Search for the cell housing the specified text and yield its [x, y] center coordinate. 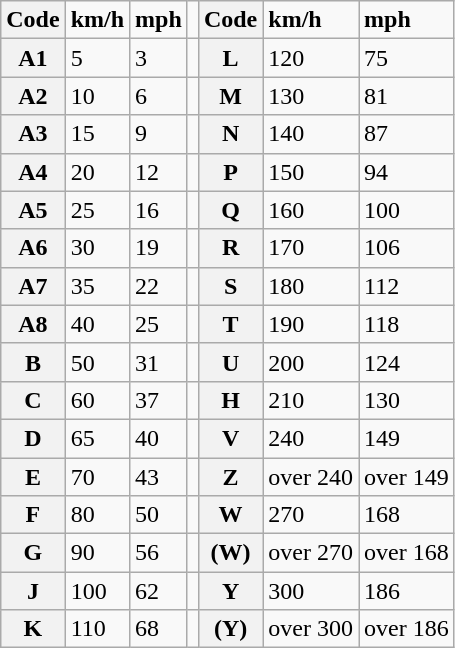
A4 [33, 172]
150 [311, 172]
over 240 [311, 477]
V [230, 438]
over 270 [311, 553]
Z [230, 477]
12 [159, 172]
A3 [33, 134]
T [230, 324]
81 [407, 96]
190 [311, 324]
H [230, 400]
A2 [33, 96]
Q [230, 210]
22 [159, 286]
35 [97, 286]
E [33, 477]
160 [311, 210]
P [230, 172]
over 168 [407, 553]
31 [159, 362]
N [230, 134]
149 [407, 438]
30 [97, 248]
210 [311, 400]
over 186 [407, 629]
B [33, 362]
180 [311, 286]
S [230, 286]
37 [159, 400]
L [230, 58]
A6 [33, 248]
240 [311, 438]
9 [159, 134]
120 [311, 58]
U [230, 362]
140 [311, 134]
60 [97, 400]
W [230, 515]
75 [407, 58]
6 [159, 96]
90 [97, 553]
over 300 [311, 629]
186 [407, 591]
65 [97, 438]
170 [311, 248]
43 [159, 477]
20 [97, 172]
A5 [33, 210]
J [33, 591]
A7 [33, 286]
K [33, 629]
3 [159, 58]
G [33, 553]
M [230, 96]
15 [97, 134]
70 [97, 477]
106 [407, 248]
110 [97, 629]
270 [311, 515]
80 [97, 515]
A8 [33, 324]
10 [97, 96]
68 [159, 629]
112 [407, 286]
R [230, 248]
62 [159, 591]
D [33, 438]
over 149 [407, 477]
118 [407, 324]
168 [407, 515]
300 [311, 591]
94 [407, 172]
(Y) [230, 629]
200 [311, 362]
Y [230, 591]
F [33, 515]
A1 [33, 58]
19 [159, 248]
C [33, 400]
16 [159, 210]
87 [407, 134]
124 [407, 362]
56 [159, 553]
5 [97, 58]
(W) [230, 553]
